From the cell containing the given text, extract its center point as (X, Y) coordinate. 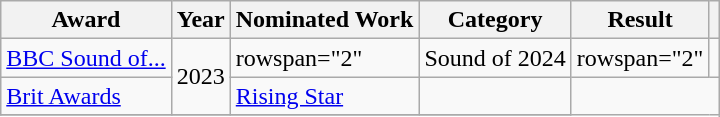
Award (86, 20)
Year (200, 20)
Category (495, 20)
Rising Star (324, 96)
2023 (200, 77)
BBC Sound of... (86, 58)
Brit Awards (86, 96)
Result (640, 20)
Sound of 2024 (495, 58)
Nominated Work (324, 20)
